Return [X, Y] of the center of cell containing provided text 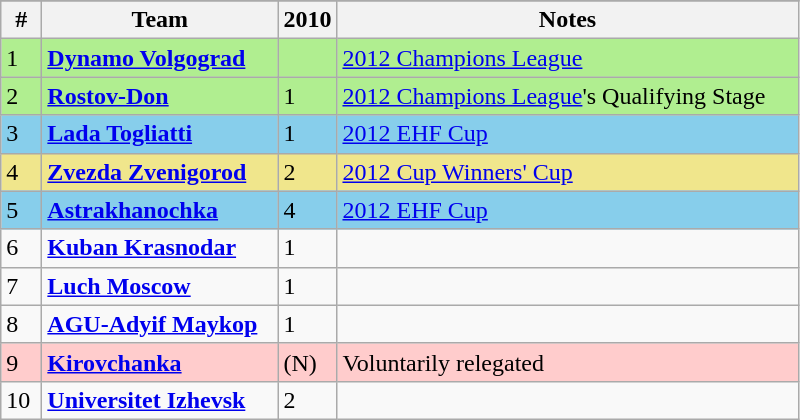
10 [22, 400]
9 [22, 362]
Lada Togliatti [160, 134]
2012 Cup Winners' Cup [568, 172]
2012 Champions League [568, 58]
Luch Moscow [160, 286]
2010 [308, 20]
Kuban Krasnodar [160, 248]
Notes [568, 20]
(N) [308, 362]
Universitet Izhevsk [160, 400]
Voluntarily relegated [568, 362]
2012 Champions League's Qualifying Stage [568, 96]
8 [22, 324]
AGU-Adyif Maykop [160, 324]
Astrakhanochka [160, 210]
Kirovchanka [160, 362]
Rostov-Don [160, 96]
7 [22, 286]
5 [22, 210]
Team [160, 20]
6 [22, 248]
Zvezda Zvenigorod [160, 172]
# [22, 20]
Dynamo Volgograd [160, 58]
3 [22, 134]
